Pinpoint the cell where the given text exists, returning its (x, y) midpoint coordinate. 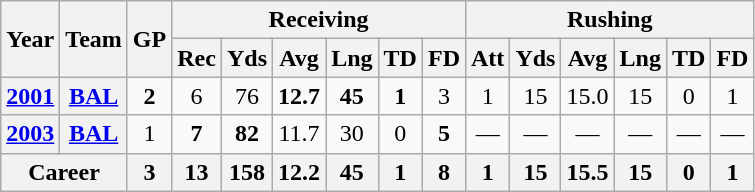
5 (444, 134)
Year (30, 39)
15.5 (588, 172)
15.0 (588, 96)
8 (444, 172)
Rushing (609, 20)
GP (149, 39)
82 (246, 134)
2001 (30, 96)
30 (352, 134)
11.7 (300, 134)
12.2 (300, 172)
76 (246, 96)
Rec (197, 58)
Team (94, 39)
2003 (30, 134)
158 (246, 172)
Career (64, 172)
7 (197, 134)
Receiving (319, 20)
12.7 (300, 96)
13 (197, 172)
Att (487, 58)
6 (197, 96)
2 (149, 96)
